Determine the [x, y] coordinate at the center of the cell enclosing the given text.  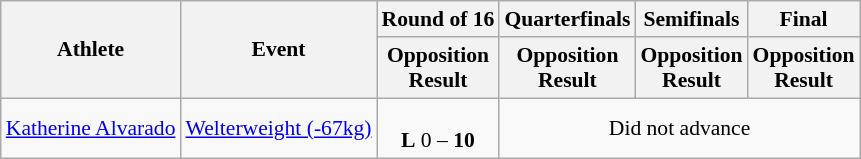
Event [279, 50]
L 0 – 10 [438, 128]
Round of 16 [438, 19]
Welterweight (-67kg) [279, 128]
Semifinals [691, 19]
Athlete [91, 50]
Final [804, 19]
Katherine Alvarado [91, 128]
Quarterfinals [567, 19]
Did not advance [679, 128]
